Find where the given text appears and provide that cell's center as [x, y] coordinate. 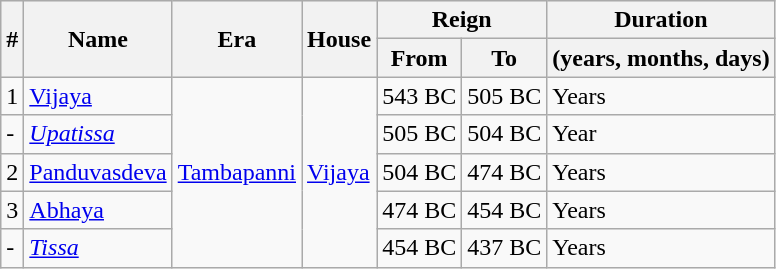
3 [12, 210]
1 [12, 96]
Year [661, 134]
From [420, 58]
543 BC [420, 96]
437 BC [504, 248]
Tambapanni [236, 172]
Abhaya [98, 210]
(years, months, days) [661, 58]
Era [236, 39]
Tissa [98, 248]
Name [98, 39]
# [12, 39]
Panduvasdeva [98, 172]
Reign [462, 20]
Upatissa [98, 134]
House [340, 39]
Duration [661, 20]
To [504, 58]
2 [12, 172]
